Return [X, Y] of the center of cell containing provided text 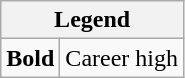
Career high [122, 58]
Legend [92, 20]
Bold [30, 58]
